Search for the cell housing the specified text and yield its [X, Y] center coordinate. 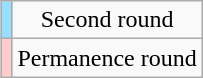
Permanence round [107, 58]
Second round [107, 20]
